Extract the [x, y] coordinate from the center of the cell holding the provided text.  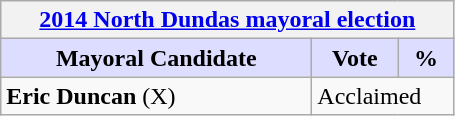
Vote [355, 58]
Eric Duncan (X) [156, 96]
2014 North Dundas mayoral election [228, 20]
Acclaimed [383, 96]
% [426, 58]
Mayoral Candidate [156, 58]
